Detect which cell encompasses the target text, then output its (X, Y) center coordinate. 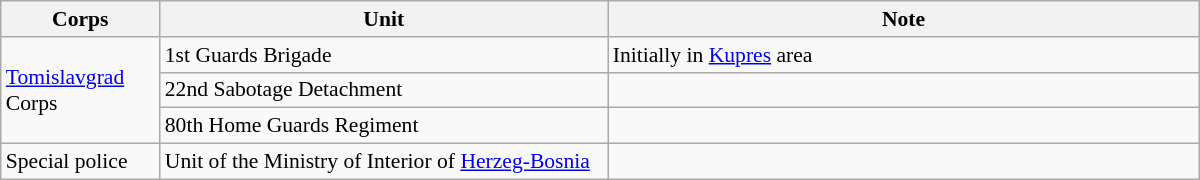
Corps (80, 19)
1st Guards Brigade (384, 55)
80th Home Guards Regiment (384, 126)
Tomislavgrad Corps (80, 90)
Special police (80, 162)
22nd Sabotage Detachment (384, 90)
Unit (384, 19)
Initially in Kupres area (904, 55)
Unit of the Ministry of Interior of Herzeg-Bosnia (384, 162)
Note (904, 19)
